From the cell containing the given text, extract its center point as (x, y) coordinate. 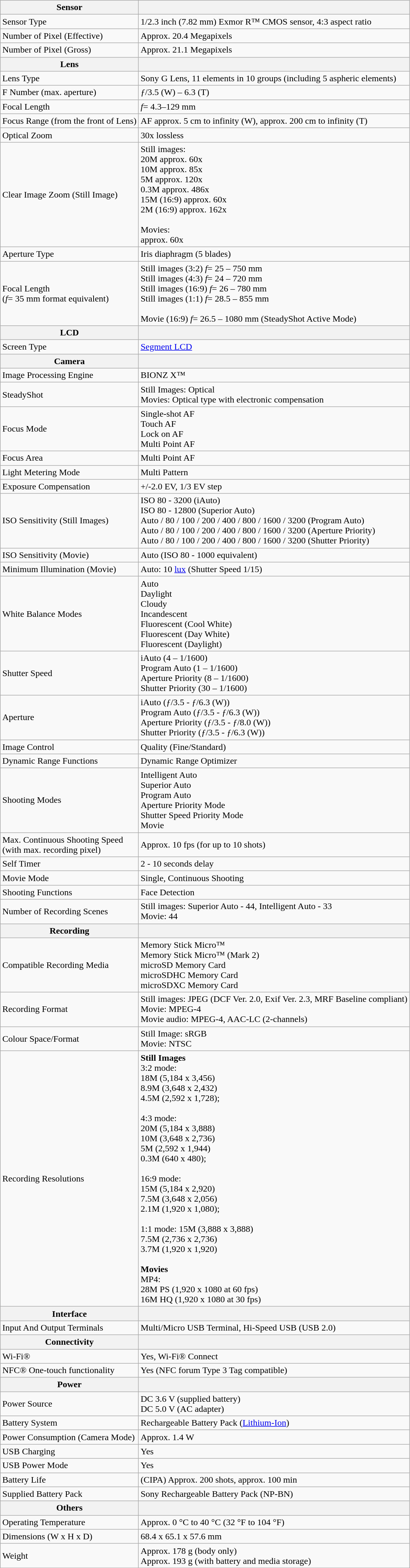
Face Detection (274, 892)
NFC® One-touch functionality (69, 1370)
Auto: 10 lux (Shutter Speed 1/15) (274, 569)
Image Processing Engine (69, 375)
Interface (69, 1313)
Multi Point AF (274, 458)
Sony Rechargeable Battery Pack (NP-BN) (274, 1494)
F Number (max. aperture) (69, 92)
Max. Continuous Shooting Speed(with max. recording pixel) (69, 845)
Aperture (69, 717)
Lens (69, 64)
Compatible Recording Media (69, 965)
ISO Sensitivity (Movie) (69, 555)
Number of Recording Scenes (69, 912)
Focus Mode (69, 429)
(CIPA) Approx. 200 shots, approx. 100 min (274, 1480)
iAuto (ƒ/3.5 - ƒ/6.3 (W))Program Auto (ƒ/3.5 - ƒ/6.3 (W))Aperture Priority (ƒ/3.5 - ƒ/8.0 (W))Shutter Priority (ƒ/3.5 - ƒ/6.3 (W)) (274, 717)
Multi Pattern (274, 472)
Shooting Functions (69, 892)
Shooting Modes (69, 801)
Recording Format (69, 1009)
Still images:20M approx. 60x10M approx. 85x5M approx. 120x0.3M approx. 486x15M (16:9) approx. 60x2M (16:9) approx. 162xMovies:approx. 60x (274, 195)
Exposure Compensation (69, 486)
1/2.3 inch (7.82 mm) Exmor R™ CMOS sensor, 4:3 aspect ratio (274, 22)
2 - 10 seconds delay (274, 864)
Dimensions (W x H x D) (69, 1536)
Sony G Lens, 11 elements in 10 groups (including 5 aspheric elements) (274, 78)
Light Metering Mode (69, 472)
Approx. 178 g (body only)Approx. 193 g (with battery and media storage) (274, 1556)
Lens Type (69, 78)
SteadyShot (69, 394)
Approx. 1.4 W (274, 1437)
30x lossless (274, 135)
Still images: Superior Auto - 44, Intelligent Auto - 33Movie: 44 (274, 912)
Recording Resolutions (69, 1179)
Multi/Micro USB Terminal, Hi-Speed USB (USB 2.0) (274, 1328)
Others (69, 1508)
Rechargeable Battery Pack (Lithium-Ion) (274, 1423)
+/-2.0 EV, 1/3 EV step (274, 486)
Shutter Speed (69, 673)
Supplied Battery Pack (69, 1494)
Power Source (69, 1404)
Focal Length (69, 107)
Recording (69, 931)
Iris diaphragm (5 blades) (274, 254)
Still Image: sRGBMovie: NTSC (274, 1038)
Self Timer (69, 864)
ISO Sensitivity (Still Images) (69, 521)
Auto (ISO 80 - 1000 equivalent) (274, 555)
Operating Temperature (69, 1522)
Power (69, 1385)
Clear Image Zoom (Still Image) (69, 195)
Dynamic Range Optimizer (274, 761)
Approx. 0 °C to 40 °C (32 °F to 104 °F) (274, 1522)
Single-shot AFTouch AFLock on AFMulti Point AF (274, 429)
White Balance Modes (69, 613)
Number of Pixel (Effective) (69, 36)
Segment LCD (274, 347)
Number of Pixel (Gross) (69, 50)
Single, Continuous Shooting (274, 878)
f= 4.3–129 mm (274, 107)
Screen Type (69, 347)
Yes, Wi-Fi® Connect (274, 1356)
DC 3.6 V (supplied battery)DC 5.0 V (AC adapter) (274, 1404)
Battery Life (69, 1480)
Input And Output Terminals (69, 1328)
Memory Stick Micro™Memory Stick Micro™ (Mark 2)microSD Memory CardmicroSDHC Memory CardmicroSDXC Memory Card (274, 965)
AF approx. 5 cm to infinity (W), approx. 200 cm to infinity (T) (274, 121)
Sensor (69, 7)
USB Power Mode (69, 1466)
Focal Length (f= 35 mm format equivalent) (69, 293)
Image Control (69, 747)
Still Images: OpticalMovies: Optical type with electronic compensation (274, 394)
Sensor Type (69, 22)
Aperture Type (69, 254)
ƒ/3.5 (W) – 6.3 (T) (274, 92)
Optical Zoom (69, 135)
LCD (69, 333)
Dynamic Range Functions (69, 761)
Colour Space/Format (69, 1038)
Battery System (69, 1423)
Approx. 20.4 Megapixels (274, 36)
Connectivity (69, 1342)
Quality (Fine/Standard) (274, 747)
Focus Area (69, 458)
Weight (69, 1556)
Power Consumption (Camera Mode) (69, 1437)
Minimum Illumination (Movie) (69, 569)
iAuto (4 – 1/1600)Program Auto (1 – 1/1600)Aperture Priority (8 – 1/1600)Shutter Priority (30 – 1/1600) (274, 673)
68.4 x 65.1 x 57.6 mm (274, 1536)
USB Charging (69, 1451)
Intelligent AutoSuperior AutoProgram AutoAperture Priority ModeShutter Speed Priority ModeMovie (274, 801)
Movie Mode (69, 878)
Focus Range (from the front of Lens) (69, 121)
Wi-Fi® (69, 1356)
Approx. 10 fps (for up to 10 shots) (274, 845)
AutoDaylightCloudyIncandescentFluorescent (Cool White)Fluorescent (Day White)Fluorescent (Daylight) (274, 613)
Camera (69, 361)
Still images: JPEG (DCF Ver. 2.0, Exif Ver. 2.3, MRF Baseline compliant)Movie: MPEG-4Movie audio: MPEG-4, AAC-LC (2-channels) (274, 1009)
Yes (NFC forum Type 3 Tag compatible) (274, 1370)
Approx. 21.1 Megapixels (274, 50)
BIONZ X™ (274, 375)
